Provide the [X, Y] coordinate of the cell's center where the given text is located.  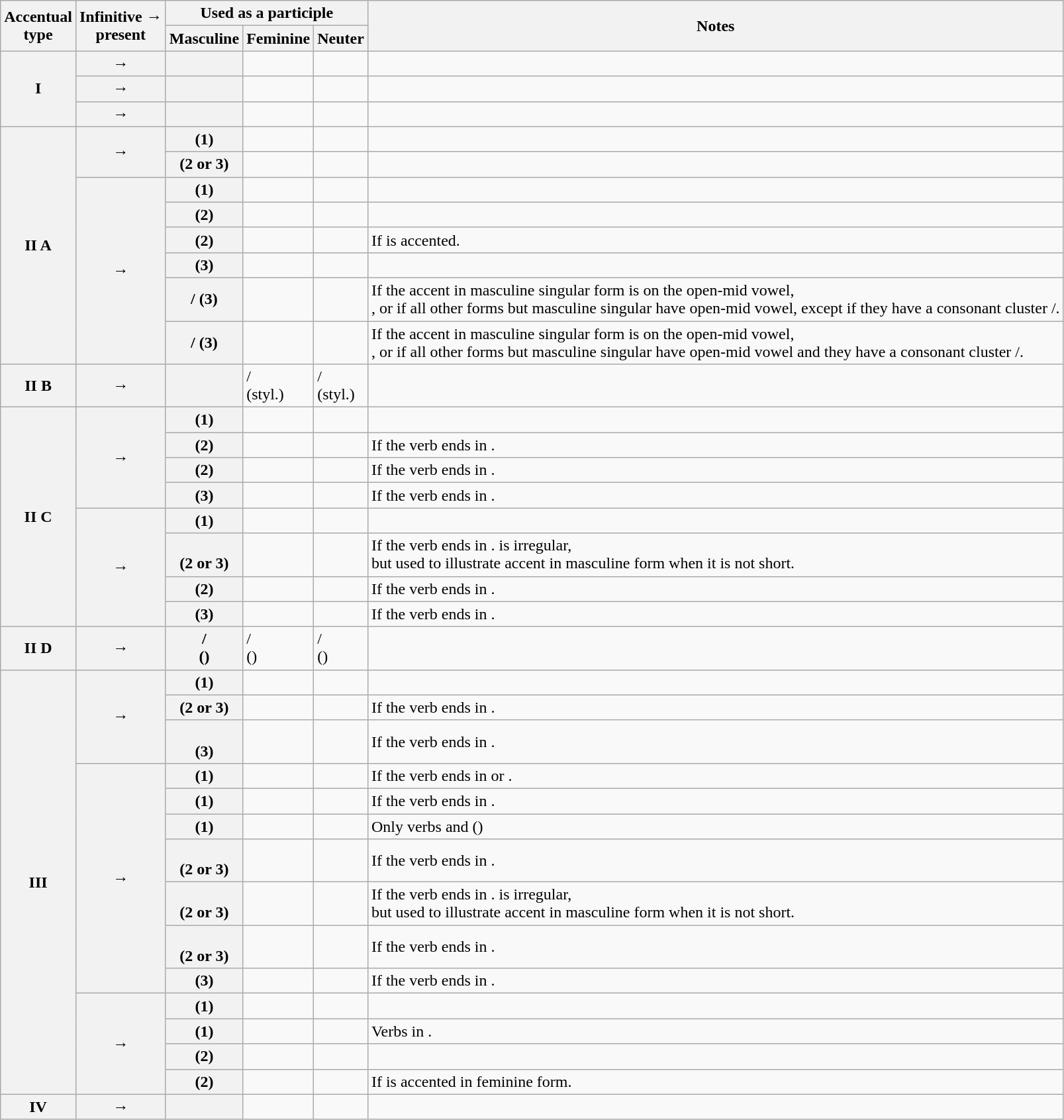
If is accented in feminine form. [715, 1082]
Feminine [278, 38]
I [38, 89]
Only verbs and () [715, 826]
Notes [715, 26]
If the verb ends in or . [715, 776]
III [38, 882]
II B [38, 385]
Used as a participle [266, 13]
II D [38, 648]
Accentualtype [38, 26]
IV [38, 1107]
II A [38, 245]
Infinitive →present [121, 26]
Neuter [341, 38]
II C [38, 517]
Masculine [204, 38]
Verbs in . [715, 1031]
If is accented. [715, 240]
